Output the [x, y] coordinate of the center of the cell containing the given text.  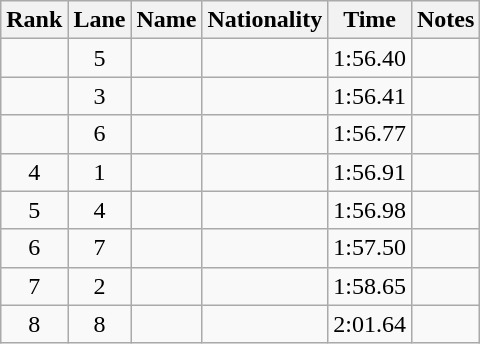
1:57.50 [370, 248]
Time [370, 20]
Notes [445, 20]
1 [100, 172]
Rank [34, 20]
1:56.41 [370, 96]
1:58.65 [370, 286]
Lane [100, 20]
3 [100, 96]
2:01.64 [370, 324]
Name [166, 20]
1:56.40 [370, 58]
2 [100, 286]
Nationality [265, 20]
1:56.98 [370, 210]
1:56.77 [370, 134]
1:56.91 [370, 172]
